From the cell containing the given text, extract its center point as [X, Y] coordinate. 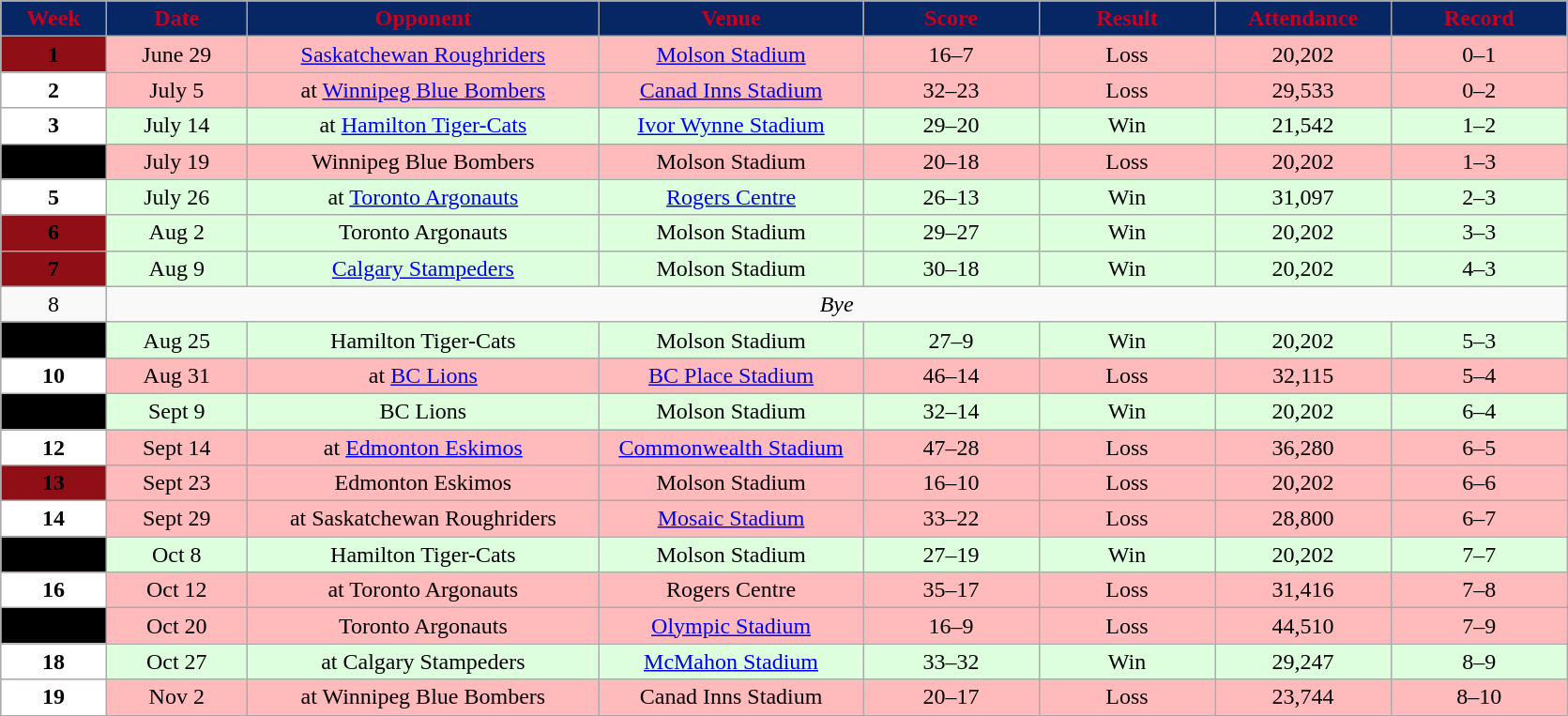
29,247 [1303, 662]
Sept 9 [176, 411]
3–3 [1479, 233]
16 [54, 590]
8–9 [1479, 662]
Venue [730, 19]
Calgary Stampeders [422, 268]
Oct 8 [176, 555]
29–27 [951, 233]
16–10 [951, 483]
BC Lions [422, 411]
2–3 [1479, 197]
Oct 20 [176, 626]
7–7 [1479, 555]
6 [54, 233]
Nov 2 [176, 697]
16–9 [951, 626]
BC Place Stadium [730, 375]
July 5 [176, 90]
June 29 [176, 54]
Result [1127, 19]
at Edmonton Eskimos [422, 448]
36,280 [1303, 448]
at BC Lions [422, 375]
19 [54, 697]
at Hamilton Tiger-Cats [422, 126]
46–14 [951, 375]
Mosaic Stadium [730, 519]
2 [54, 90]
32–23 [951, 90]
30–18 [951, 268]
33–22 [951, 519]
12 [54, 448]
8 [54, 304]
31,416 [1303, 590]
July 14 [176, 126]
6–7 [1479, 519]
5–4 [1479, 375]
Opponent [422, 19]
5 [54, 197]
5–3 [1479, 340]
23,744 [1303, 697]
44,510 [1303, 626]
Date [176, 19]
28,800 [1303, 519]
15 [54, 555]
Olympic Stadium [730, 626]
July 26 [176, 197]
7–9 [1479, 626]
7 [54, 268]
14 [54, 519]
McMahon Stadium [730, 662]
Aug 9 [176, 268]
6–4 [1479, 411]
Sept 14 [176, 448]
Edmonton Eskimos [422, 483]
16–7 [951, 54]
27–19 [951, 555]
Ivor Wynne Stadium [730, 126]
1–2 [1479, 126]
21,542 [1303, 126]
Attendance [1303, 19]
13 [54, 483]
at Saskatchewan Roughriders [422, 519]
32,115 [1303, 375]
1–3 [1479, 161]
Aug 2 [176, 233]
3 [54, 126]
Saskatchewan Roughriders [422, 54]
1 [54, 54]
33–32 [951, 662]
Record [1479, 19]
35–17 [951, 590]
Winnipeg Blue Bombers [422, 161]
Oct 27 [176, 662]
8–10 [1479, 697]
Sept 29 [176, 519]
Commonwealth Stadium [730, 448]
20–17 [951, 697]
29,533 [1303, 90]
4 [54, 161]
Score [951, 19]
6–5 [1479, 448]
Bye [837, 304]
at Calgary Stampeders [422, 662]
11 [54, 411]
Sept 23 [176, 483]
20–18 [951, 161]
7–8 [1479, 590]
4–3 [1479, 268]
9 [54, 340]
27–9 [951, 340]
32–14 [951, 411]
29–20 [951, 126]
6–6 [1479, 483]
July 19 [176, 161]
17 [54, 626]
31,097 [1303, 197]
Aug 31 [176, 375]
26–13 [951, 197]
0–2 [1479, 90]
47–28 [951, 448]
10 [54, 375]
0–1 [1479, 54]
18 [54, 662]
Oct 12 [176, 590]
Week [54, 19]
Aug 25 [176, 340]
